Provide the [X, Y] coordinate of the cell's center where the given text is located.  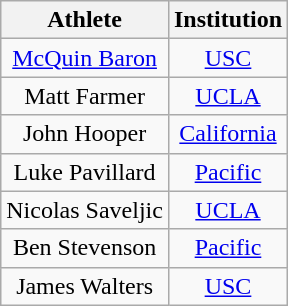
Ben Stevenson [85, 248]
Institution [228, 20]
Athlete [85, 20]
Nicolas Saveljic [85, 210]
John Hooper [85, 134]
Matt Farmer [85, 96]
California [228, 134]
McQuin Baron [85, 58]
Luke Pavillard [85, 172]
James Walters [85, 286]
